Extract the [X, Y] coordinate from the center of the cell holding the provided text.  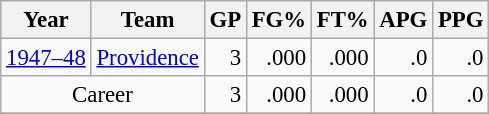
Team [148, 20]
Providence [148, 58]
FG% [278, 20]
1947–48 [46, 58]
Year [46, 20]
Career [102, 95]
APG [404, 20]
PPG [461, 20]
FT% [342, 20]
GP [225, 20]
